Determine the (X, Y) coordinate at the center of the cell enclosing the given text.  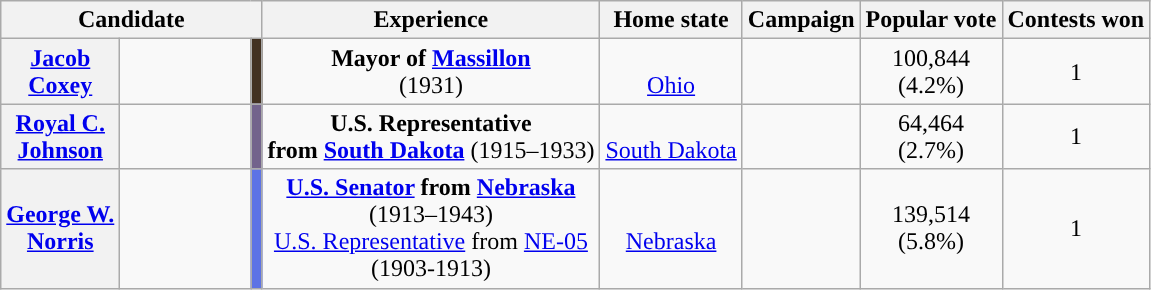
Contests won (1076, 20)
George W.Norris (60, 228)
U.S. Representativefrom South Dakota (1915–1933) (431, 136)
JacobCoxey (60, 72)
139,514(5.8%) (931, 228)
100,844(4.2%) (931, 72)
Mayor of Massillon(1931) (431, 72)
Royal C.Johnson (60, 136)
Candidate (132, 20)
South Dakota (671, 136)
Nebraska (671, 228)
Experience (431, 20)
Ohio (671, 72)
Campaign (801, 20)
Home state (671, 20)
U.S. Senator from Nebraska(1913–1943)U.S. Representative from NE-05(1903-1913) (431, 228)
Popular vote (931, 20)
64,464(2.7%) (931, 136)
